Extract the (X, Y) coordinate from the center of the cell holding the provided text.  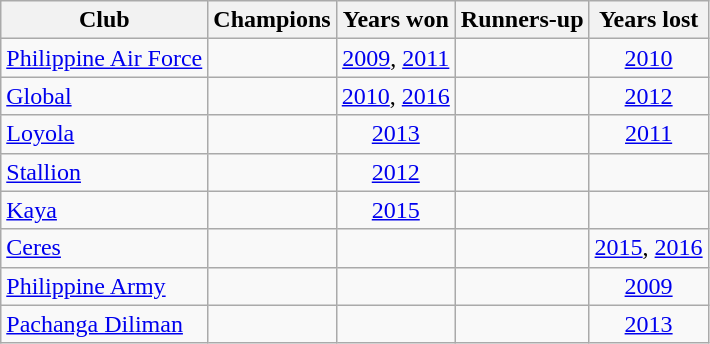
Pachanga Diliman (104, 324)
Loyola (104, 134)
2009 (648, 286)
2009, 2011 (396, 58)
Runners-up (522, 20)
2010 (648, 58)
2015 (396, 210)
2011 (648, 134)
Champions (272, 20)
Years won (396, 20)
Stallion (104, 172)
Global (104, 96)
Years lost (648, 20)
Club (104, 20)
Kaya (104, 210)
2015, 2016 (648, 248)
Philippine Army (104, 286)
2010, 2016 (396, 96)
Philippine Air Force (104, 58)
Ceres (104, 248)
